Detect which cell encompasses the target text, then output its (x, y) center coordinate. 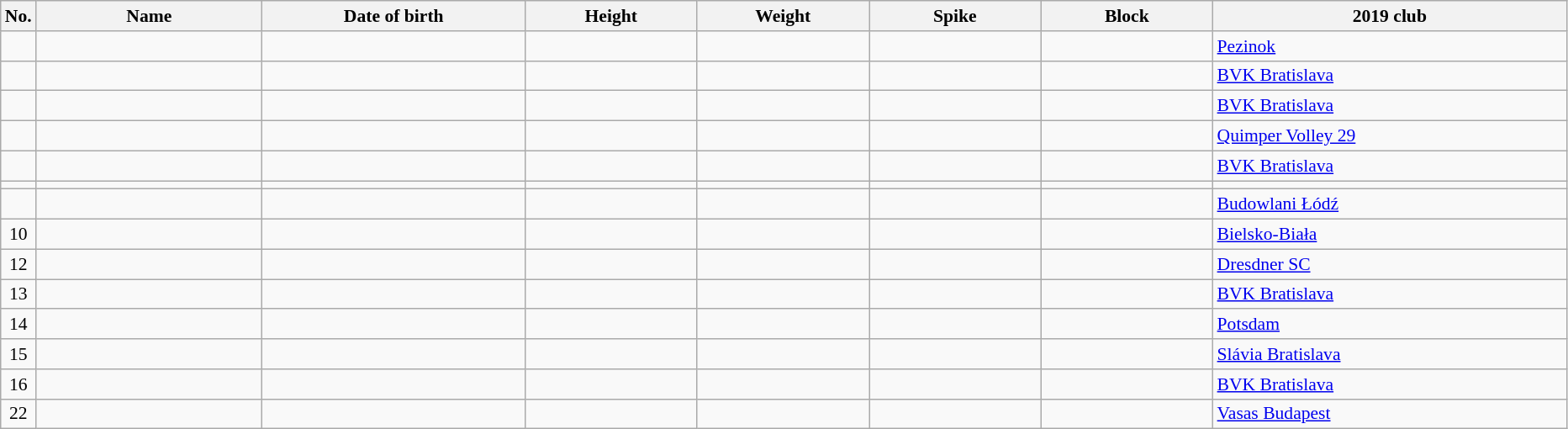
Date of birth (393, 16)
Bielsko-Biała (1391, 235)
Budowlani Łódź (1391, 204)
Dresdner SC (1391, 264)
14 (18, 325)
16 (18, 384)
Block (1127, 16)
12 (18, 264)
Potsdam (1391, 325)
Spike (955, 16)
Weight (784, 16)
No. (18, 16)
22 (18, 414)
Slávia Bratislava (1391, 354)
Height (610, 16)
13 (18, 294)
Vasas Budapest (1391, 414)
Pezinok (1391, 46)
Quimper Volley 29 (1391, 136)
15 (18, 354)
10 (18, 235)
2019 club (1391, 16)
Name (150, 16)
